Determine the (X, Y) coordinate at the center of the cell enclosing the given text.  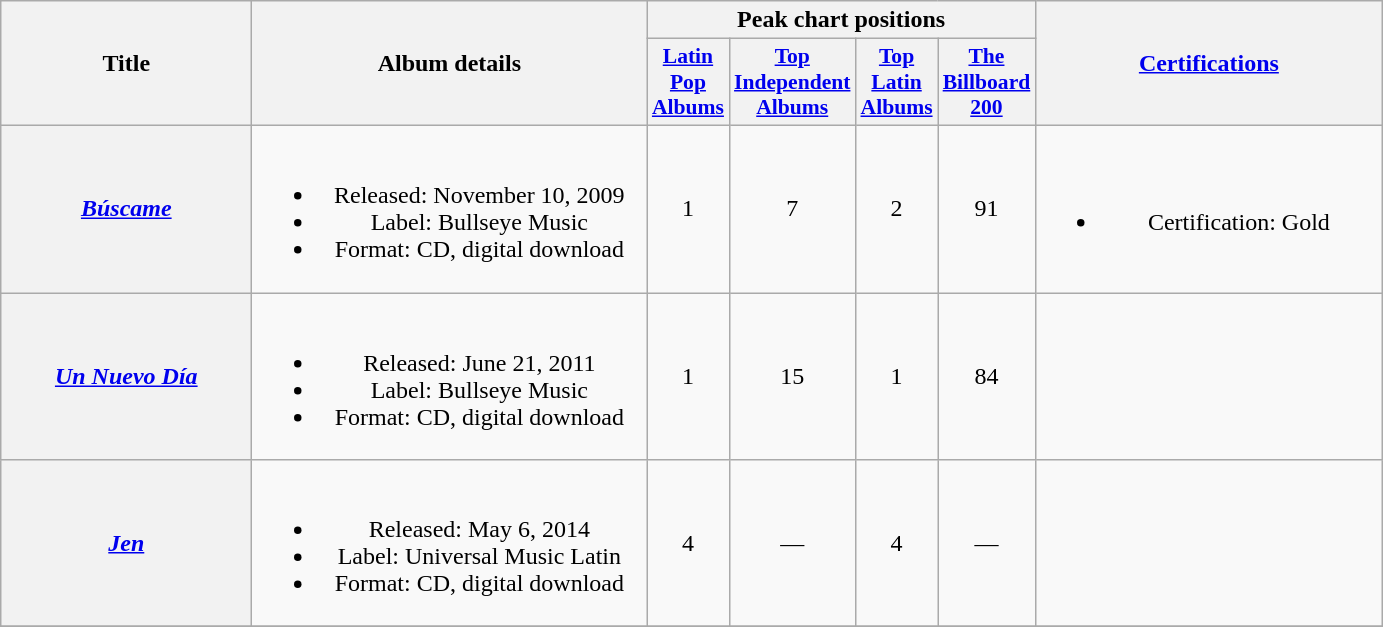
Top Latin Albums (896, 82)
Released: November 10, 2009Label: Bullseye MusicFormat: CD, digital download (450, 208)
Certifications (1208, 64)
The Billboard 200 (987, 82)
84 (987, 376)
91 (987, 208)
7 (792, 208)
Búscame (126, 208)
Latin Pop Albums (688, 82)
Certification: Gold (1208, 208)
Released: June 21, 2011Label: Bullseye MusicFormat: CD, digital download (450, 376)
Un Nuevo Día (126, 376)
Top Independent Albums (792, 82)
Title (126, 64)
2 (896, 208)
15 (792, 376)
Released: May 6, 2014Label: Universal Music LatinFormat: CD, digital download (450, 544)
Peak chart positions (841, 20)
Jen (126, 544)
Album details (450, 64)
